From the cell containing the given text, extract its center point as [x, y] coordinate. 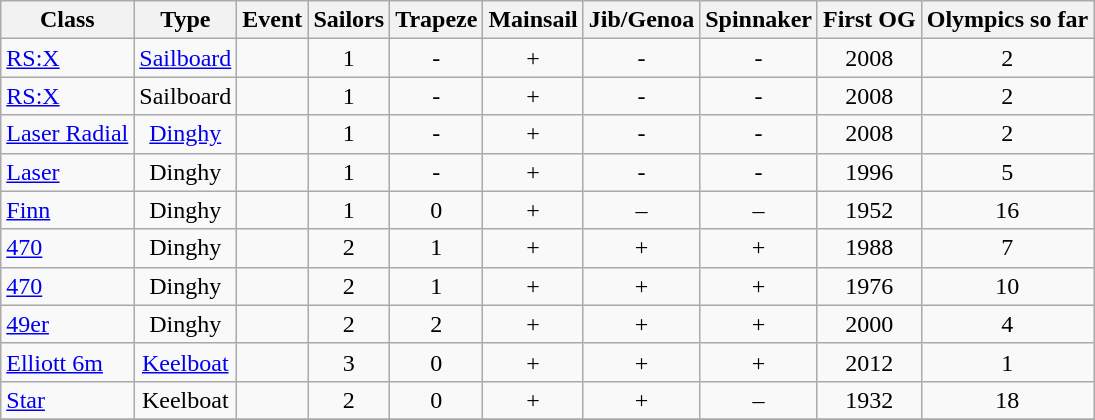
5 [1007, 172]
49er [68, 324]
Spinnaker [759, 20]
16 [1007, 210]
18 [1007, 400]
Laser Radial [68, 134]
7 [1007, 248]
Trapeze [436, 20]
Star [68, 400]
1976 [869, 286]
2012 [869, 362]
Mainsail [533, 20]
2000 [869, 324]
Jib/Genoa [641, 20]
1996 [869, 172]
Finn [68, 210]
Event [272, 20]
Type [186, 20]
1988 [869, 248]
Laser [68, 172]
1932 [869, 400]
Elliott 6m [68, 362]
Class [68, 20]
Olympics so far [1007, 20]
1952 [869, 210]
4 [1007, 324]
Sailors [349, 20]
First OG [869, 20]
3 [349, 362]
10 [1007, 286]
